Return (x, y) of the center of cell containing provided text 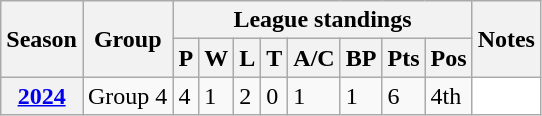
Pos (448, 58)
4 (186, 96)
0 (274, 96)
2024 (42, 96)
P (186, 58)
4th (448, 96)
W (216, 58)
League standings (322, 20)
Group (127, 39)
T (274, 58)
A/C (314, 58)
BP (361, 58)
Season (42, 39)
2 (248, 96)
6 (404, 96)
Notes (506, 39)
Group 4 (127, 96)
L (248, 58)
Pts (404, 58)
